Find where the given text appears and provide that cell's center as (X, Y) coordinate. 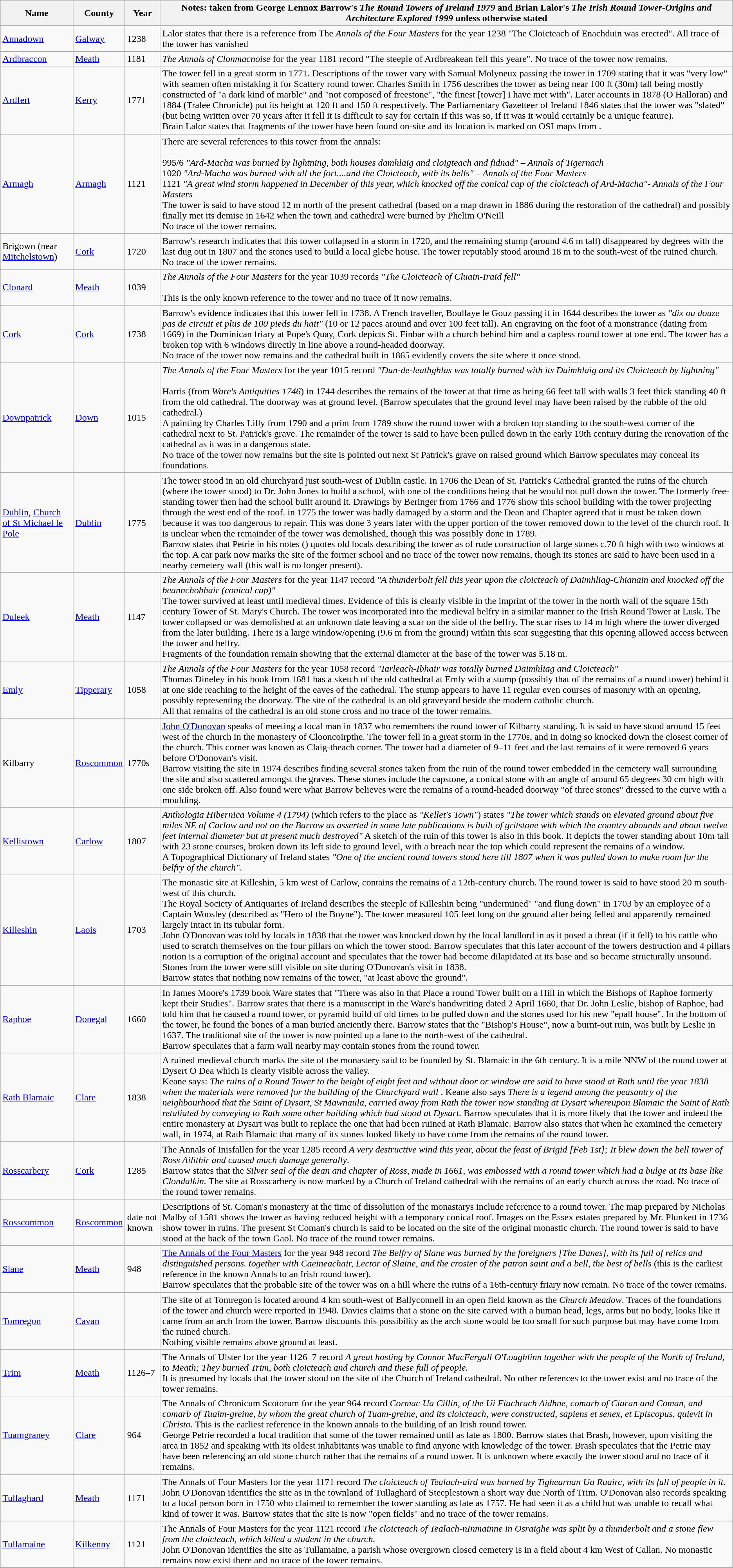
Annadown (37, 38)
Ardfert (37, 100)
1807 (143, 841)
1181 (143, 59)
Down (99, 417)
Rosscommon (37, 1223)
1770s (143, 763)
1738 (143, 334)
Kellistown (37, 841)
1720 (143, 251)
County (99, 13)
The Annals of Clonmacnoise for the year 1181 record "The steeple of Ardbreakean fell this yeare". No trace of the tower now remains. (446, 59)
Cavan (99, 1321)
Donegal (99, 1019)
Downpatrick (37, 417)
1058 (143, 690)
1703 (143, 930)
Dublin (99, 522)
Raphoe (37, 1019)
1838 (143, 1097)
Name (37, 13)
Rath Blamaic (37, 1097)
Dublin, Church of St Michael le Pole (37, 522)
1039 (143, 287)
Killeshin (37, 930)
Kilkenny (99, 1545)
Rosscarbery (37, 1171)
Galway (99, 38)
948 (143, 1269)
964 (143, 1435)
Year (143, 13)
Ardbraccon (37, 59)
Slane (37, 1269)
Trim (37, 1373)
Laois (99, 930)
Carlow (99, 841)
date not known (143, 1223)
Kilbarry (37, 763)
Tomregon (37, 1321)
1147 (143, 616)
Brigown (near Mitchelstown) (37, 251)
Tullaghard (37, 1498)
Kerry (99, 100)
1015 (143, 417)
Tipperary (99, 690)
Tullamaine (37, 1545)
1285 (143, 1171)
1238 (143, 38)
1171 (143, 1498)
1771 (143, 100)
1660 (143, 1019)
Emly (37, 690)
Duleek (37, 616)
Tuamgraney (37, 1435)
1126–7 (143, 1373)
Clonard (37, 287)
1775 (143, 522)
